For the text-containing cell, return its midpoint in (X, Y) coordinate format. 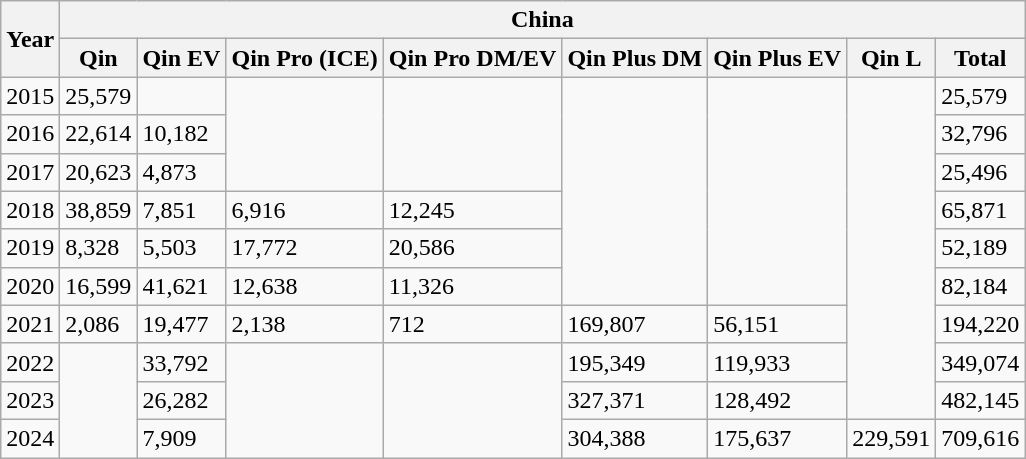
56,151 (778, 324)
2017 (30, 172)
327,371 (635, 400)
22,614 (98, 134)
2019 (30, 248)
41,621 (182, 286)
Year (30, 39)
2015 (30, 96)
China (542, 20)
26,282 (182, 400)
2016 (30, 134)
Qin (98, 58)
20,623 (98, 172)
7,909 (182, 438)
12,245 (472, 210)
5,503 (182, 248)
2018 (30, 210)
119,933 (778, 362)
195,349 (635, 362)
Qin Pro DM/EV (472, 58)
2020 (30, 286)
Qin EV (182, 58)
Qin L (892, 58)
2023 (30, 400)
82,184 (980, 286)
229,591 (892, 438)
19,477 (182, 324)
Qin Plus DM (635, 58)
482,145 (980, 400)
12,638 (304, 286)
65,871 (980, 210)
20,586 (472, 248)
2,086 (98, 324)
Total (980, 58)
169,807 (635, 324)
11,326 (472, 286)
349,074 (980, 362)
16,599 (98, 286)
304,388 (635, 438)
17,772 (304, 248)
52,189 (980, 248)
6,916 (304, 210)
4,873 (182, 172)
2021 (30, 324)
8,328 (98, 248)
712 (472, 324)
709,616 (980, 438)
175,637 (778, 438)
Qin Pro (ICE) (304, 58)
33,792 (182, 362)
32,796 (980, 134)
10,182 (182, 134)
7,851 (182, 210)
Qin Plus EV (778, 58)
25,496 (980, 172)
194,220 (980, 324)
128,492 (778, 400)
2,138 (304, 324)
38,859 (98, 210)
2022 (30, 362)
2024 (30, 438)
